Return [x, y] of the center of cell containing provided text 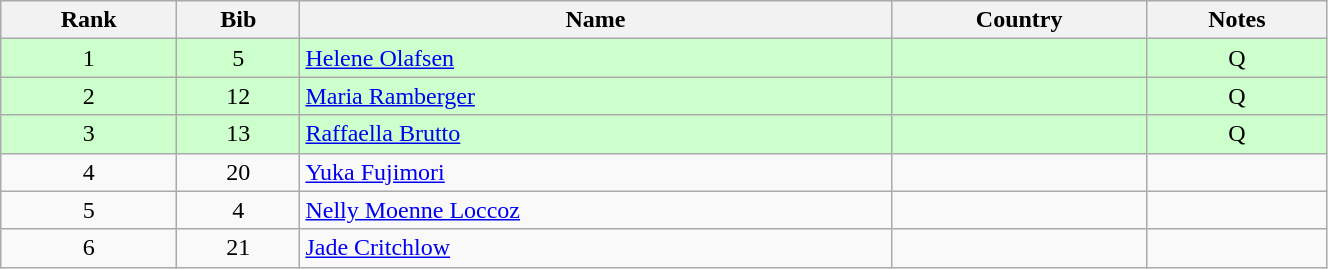
6 [89, 248]
Nelly Moenne Loccoz [596, 210]
13 [238, 134]
Name [596, 20]
20 [238, 172]
Yuka Fujimori [596, 172]
Raffaella Brutto [596, 134]
Country [1019, 20]
Notes [1236, 20]
Bib [238, 20]
Helene Olafsen [596, 58]
2 [89, 96]
Jade Critchlow [596, 248]
Maria Ramberger [596, 96]
12 [238, 96]
21 [238, 248]
3 [89, 134]
Rank [89, 20]
1 [89, 58]
